Find where the given text appears and provide that cell's center as [x, y] coordinate. 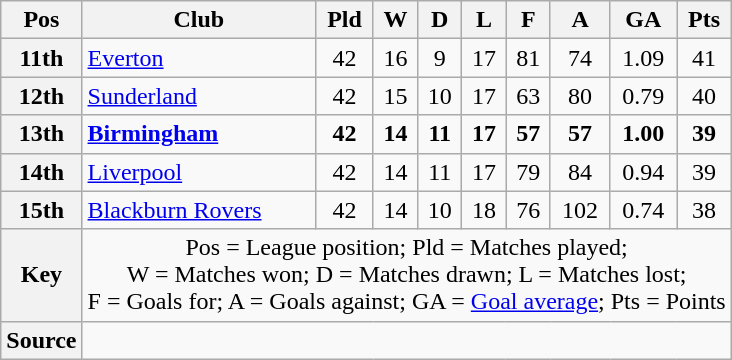
0.79 [644, 96]
GA [644, 20]
Pts [704, 20]
Blackburn Rovers [199, 210]
80 [580, 96]
40 [704, 96]
41 [704, 58]
12th [42, 96]
18 [484, 210]
13th [42, 134]
Liverpool [199, 172]
15 [395, 96]
15th [42, 210]
9 [440, 58]
Club [199, 20]
1.09 [644, 58]
63 [528, 96]
L [484, 20]
14th [42, 172]
W [395, 20]
Birmingham [199, 134]
F [528, 20]
76 [528, 210]
74 [580, 58]
Pos [42, 20]
16 [395, 58]
Everton [199, 58]
0.74 [644, 210]
Key [42, 275]
79 [528, 172]
Source [42, 340]
D [440, 20]
Pld [345, 20]
11th [42, 58]
84 [580, 172]
38 [704, 210]
81 [528, 58]
Sunderland [199, 96]
102 [580, 210]
1.00 [644, 134]
0.94 [644, 172]
A [580, 20]
